Capture the cell that displays the provided text and extract its [X, Y] central coordinate. 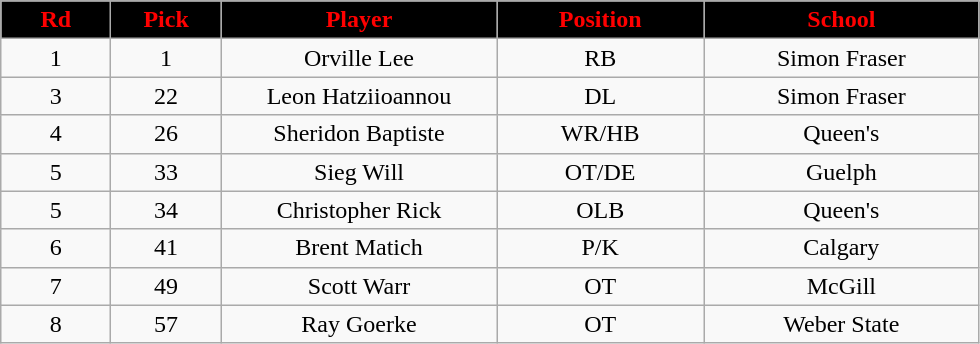
Orville Lee [359, 58]
Scott Warr [359, 286]
34 [166, 210]
Brent Matich [359, 248]
22 [166, 96]
57 [166, 324]
RB [600, 58]
Player [359, 20]
3 [56, 96]
Sieg Will [359, 172]
Sheridon Baptiste [359, 134]
Leon Hatziioannou [359, 96]
41 [166, 248]
WR/HB [600, 134]
49 [166, 286]
Guelph [842, 172]
Weber State [842, 324]
6 [56, 248]
Christopher Rick [359, 210]
Pick [166, 20]
Position [600, 20]
P/K [600, 248]
OT/DE [600, 172]
OLB [600, 210]
Rd [56, 20]
Ray Goerke [359, 324]
33 [166, 172]
26 [166, 134]
McGill [842, 286]
Calgary [842, 248]
4 [56, 134]
School [842, 20]
8 [56, 324]
DL [600, 96]
7 [56, 286]
